Pinpoint the cell where the given text exists, returning its [X, Y] midpoint coordinate. 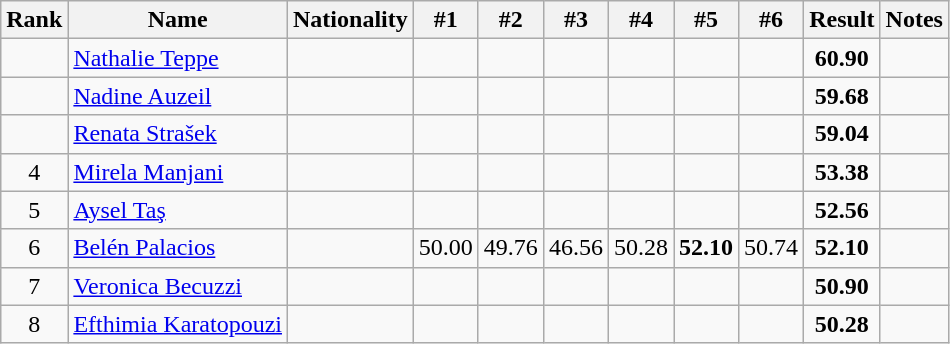
60.90 [842, 58]
Renata Strašek [178, 134]
4 [34, 172]
Notes [914, 20]
#1 [446, 20]
Aysel Taş [178, 210]
59.04 [842, 134]
46.56 [576, 248]
#5 [706, 20]
6 [34, 248]
Veronica Becuzzi [178, 286]
8 [34, 324]
Efthimia Karatopouzi [178, 324]
50.74 [772, 248]
#3 [576, 20]
Result [842, 20]
7 [34, 286]
50.90 [842, 286]
Mirela Manjani [178, 172]
Name [178, 20]
53.38 [842, 172]
#4 [640, 20]
Nathalie Teppe [178, 58]
49.76 [510, 248]
Nadine Auzeil [178, 96]
59.68 [842, 96]
Rank [34, 20]
50.00 [446, 248]
#2 [510, 20]
Belén Palacios [178, 248]
52.56 [842, 210]
5 [34, 210]
Nationality [351, 20]
#6 [772, 20]
